Return the [X, Y] coordinate for the center point of the cell that contains the specified text.  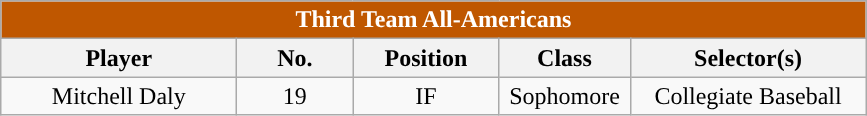
IF [426, 96]
Selector(s) [748, 58]
Position [426, 58]
Third Team All-Americans [434, 20]
Class [564, 58]
No. [295, 58]
Mitchell Daly [119, 96]
Player [119, 58]
19 [295, 96]
Collegiate Baseball [748, 96]
Sophomore [564, 96]
